Return (x, y) of the center of cell containing provided text 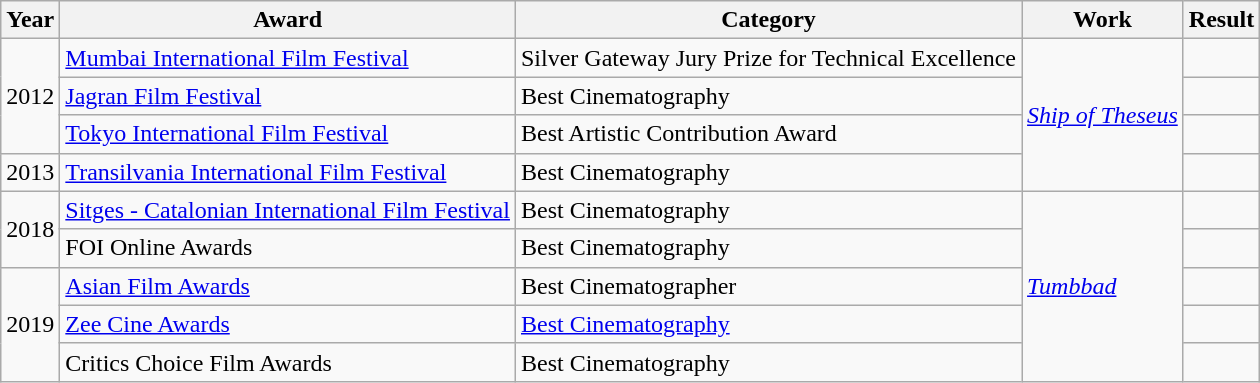
Asian Film Awards (288, 286)
Mumbai International Film Festival (288, 58)
Ship of Theseus (1103, 115)
Best Cinematographer (768, 286)
Transilvania International Film Festival (288, 172)
Best Artistic Contribution Award (768, 134)
Sitges - Catalonian International Film Festival (288, 210)
Zee Cine Awards (288, 324)
Award (288, 20)
2019 (30, 324)
Year (30, 20)
2018 (30, 229)
2012 (30, 96)
FOI Online Awards (288, 248)
2013 (30, 172)
Tokyo International Film Festival (288, 134)
Critics Choice Film Awards (288, 362)
Work (1103, 20)
Category (768, 20)
Tumbbad (1103, 286)
Result (1221, 20)
Jagran Film Festival (288, 96)
Silver Gateway Jury Prize for Technical Excellence (768, 58)
